Return the [X, Y] coordinate for the center point of the cell that contains the specified text.  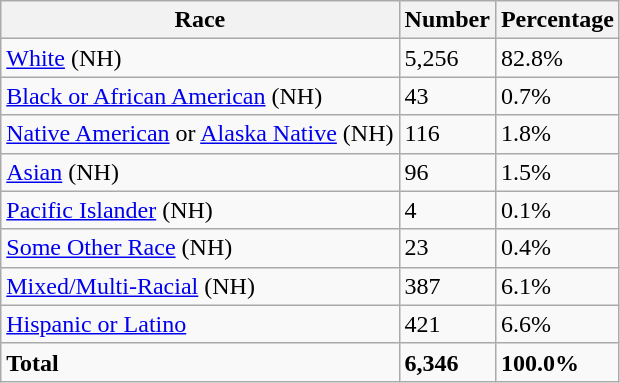
Asian (NH) [200, 172]
387 [447, 286]
96 [447, 172]
Percentage [557, 20]
421 [447, 324]
0.4% [557, 248]
43 [447, 96]
1.8% [557, 134]
23 [447, 248]
Number [447, 20]
5,256 [447, 58]
116 [447, 134]
82.8% [557, 58]
0.7% [557, 96]
6.6% [557, 324]
Pacific Islander (NH) [200, 210]
Black or African American (NH) [200, 96]
0.1% [557, 210]
6.1% [557, 286]
Mixed/Multi-Racial (NH) [200, 286]
1.5% [557, 172]
Total [200, 362]
4 [447, 210]
100.0% [557, 362]
Race [200, 20]
6,346 [447, 362]
Native American or Alaska Native (NH) [200, 134]
Hispanic or Latino [200, 324]
Some Other Race (NH) [200, 248]
White (NH) [200, 58]
